Output the [X, Y] coordinate of the center of the cell containing the given text.  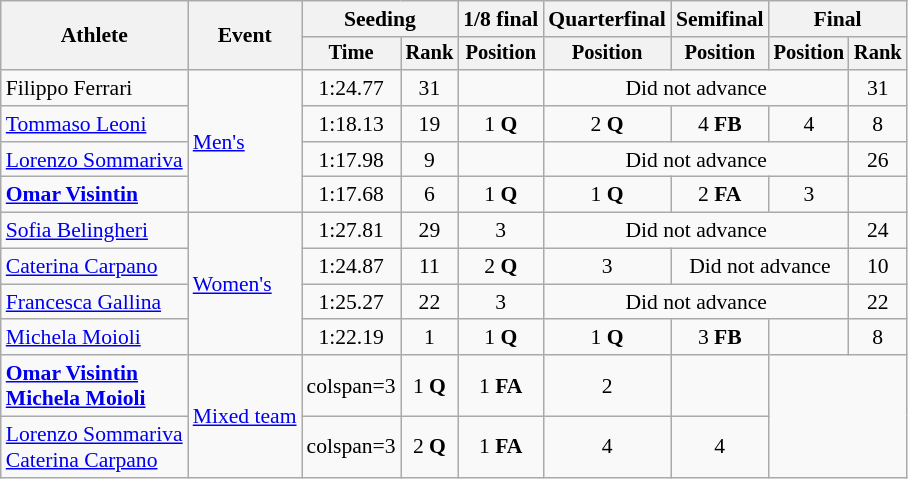
1:25.27 [352, 302]
Sofia Belingheri [94, 231]
Athlete [94, 36]
11 [430, 267]
Lorenzo Sommariva [94, 160]
1:17.98 [352, 160]
29 [430, 231]
Caterina Carpano [94, 267]
Time [352, 54]
1:27.81 [352, 231]
1:22.19 [352, 338]
26 [878, 160]
Women's [245, 284]
1:18.13 [352, 124]
19 [430, 124]
9 [430, 160]
1:17.68 [352, 195]
3 FB [720, 338]
Omar Visintin [94, 195]
Quarterfinal [607, 19]
1:24.87 [352, 267]
24 [878, 231]
2 [607, 386]
Michela Moioli [94, 338]
Final [838, 19]
Tommaso Leoni [94, 124]
Francesca Gallina [94, 302]
6 [430, 195]
1/8 final [500, 19]
Mixed team [245, 416]
1:24.77 [352, 88]
10 [878, 267]
4 FB [720, 124]
Filippo Ferrari [94, 88]
Seeding [380, 19]
Event [245, 36]
Semifinal [720, 19]
Omar VisintinMichela Moioli [94, 386]
Lorenzo SommarivaCaterina Carpano [94, 448]
1 [430, 338]
Men's [245, 141]
2 FA [720, 195]
